Capture the cell that displays the provided text and extract its [x, y] central coordinate. 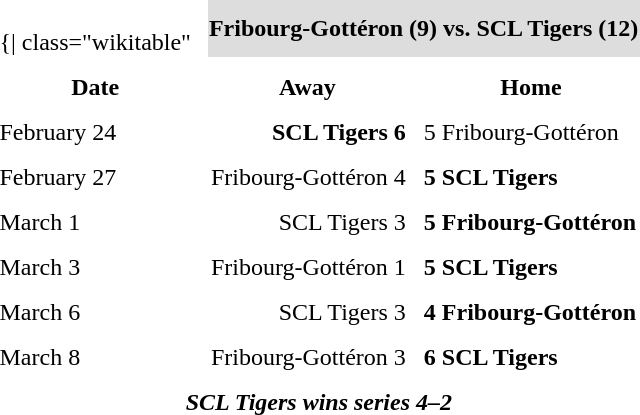
Fribourg-Gottéron (9) vs. SCL Tigers (12) [423, 28]
6 SCL Tigers [530, 357]
Home [530, 87]
Fribourg-Gottéron 1 [307, 267]
Away [307, 87]
SCL Tigers 6 [307, 132]
Fribourg-Gottéron 3 [307, 357]
4 Fribourg-Gottéron [530, 312]
Fribourg-Gottéron 4 [307, 177]
